Extract the (x, y) coordinate from the center of the cell holding the provided text.  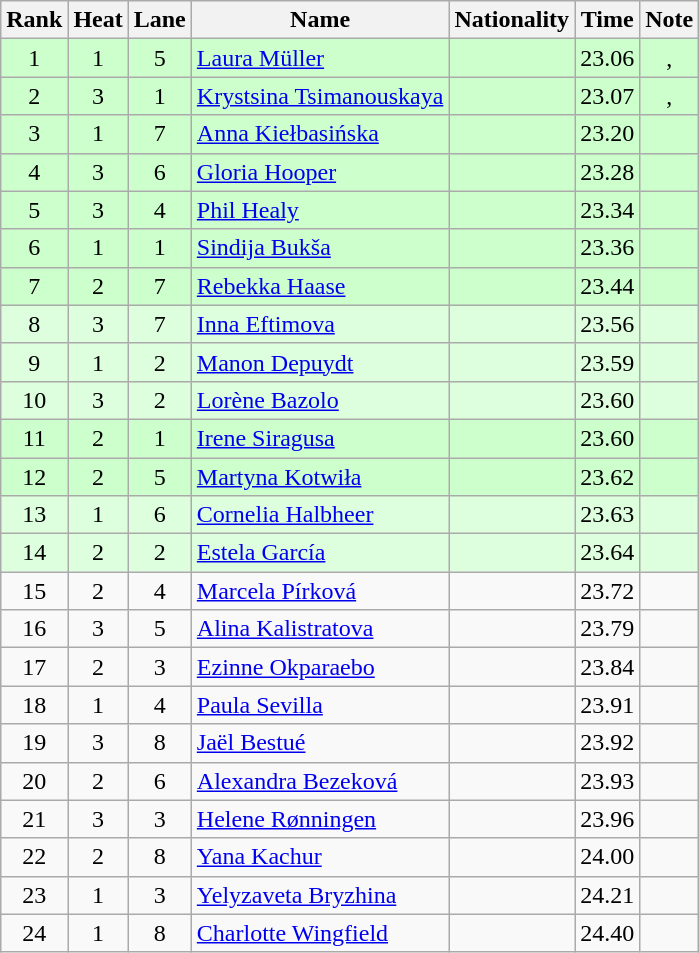
Helene Rønningen (320, 819)
23.34 (608, 210)
23.91 (608, 705)
Paula Sevilla (320, 705)
Krystsina Tsimanouskaya (320, 96)
23.63 (608, 515)
9 (34, 362)
Name (320, 20)
23.96 (608, 819)
Lorène Bazolo (320, 400)
Marcela Pírková (320, 591)
23.59 (608, 362)
21 (34, 819)
Laura Müller (320, 58)
Yana Kachur (320, 857)
Anna Kiełbasińska (320, 134)
Rank (34, 20)
24.40 (608, 933)
23.20 (608, 134)
Rebekka Haase (320, 286)
23.84 (608, 667)
Lane (160, 20)
11 (34, 438)
Sindija Bukša (320, 248)
17 (34, 667)
23.07 (608, 96)
15 (34, 591)
Cornelia Halbheer (320, 515)
Phil Healy (320, 210)
23.06 (608, 58)
23.79 (608, 629)
Heat (98, 20)
24.00 (608, 857)
Manon Depuydt (320, 362)
Irene Siragusa (320, 438)
23.28 (608, 172)
10 (34, 400)
16 (34, 629)
Inna Eftimova (320, 324)
Jaël Bestué (320, 743)
13 (34, 515)
Gloria Hooper (320, 172)
Yelyzaveta Bryzhina (320, 895)
Alina Kalistratova (320, 629)
19 (34, 743)
23.93 (608, 781)
23.36 (608, 248)
Nationality (512, 20)
18 (34, 705)
Martyna Kotwiła (320, 477)
12 (34, 477)
23.64 (608, 553)
Charlotte Wingfield (320, 933)
Estela García (320, 553)
Ezinne Okparaebo (320, 667)
24.21 (608, 895)
23.72 (608, 591)
Alexandra Bezeková (320, 781)
22 (34, 857)
23 (34, 895)
23.44 (608, 286)
23.56 (608, 324)
24 (34, 933)
23.92 (608, 743)
Note (670, 20)
20 (34, 781)
14 (34, 553)
23.62 (608, 477)
Time (608, 20)
